Pinpoint the cell where the given text exists, returning its (X, Y) midpoint coordinate. 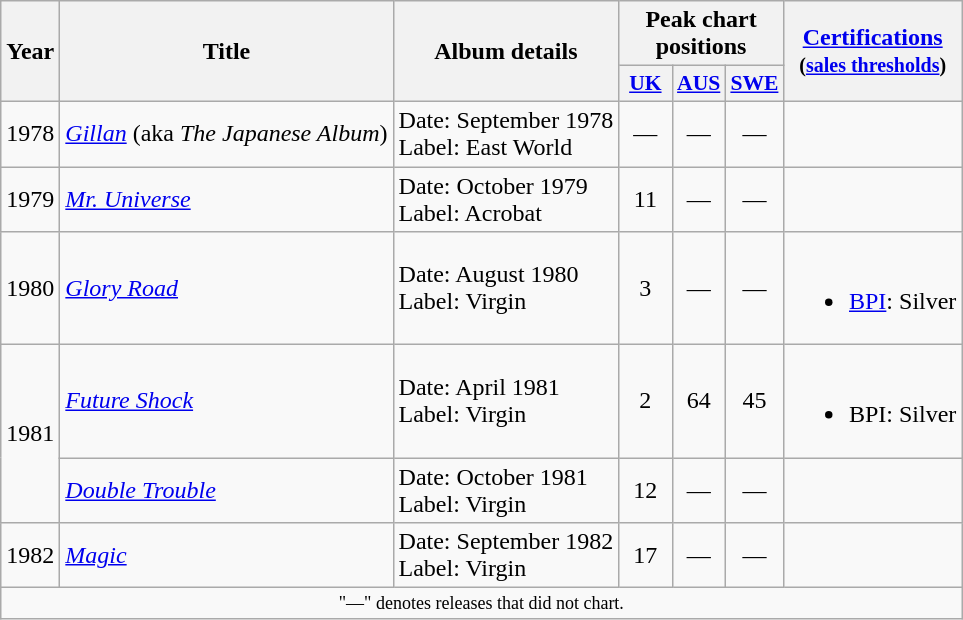
Certifications(sales thresholds) (872, 52)
SWE (754, 84)
Year (30, 52)
1982 (30, 556)
Title (226, 52)
UK (646, 84)
1980 (30, 288)
Album details (506, 52)
Magic (226, 556)
Peak chart positions (702, 34)
11 (646, 198)
Date: October 1979 Label: Acrobat (506, 198)
Mr. Universe (226, 198)
1978 (30, 134)
Double Trouble (226, 490)
45 (754, 402)
AUS (698, 84)
12 (646, 490)
1981 (30, 434)
17 (646, 556)
64 (698, 402)
Glory Road (226, 288)
1979 (30, 198)
Gillan (aka The Japanese Album) (226, 134)
"—" denotes releases that did not chart. (482, 604)
Date: September 1982 Label: Virgin (506, 556)
Date: September 1978 Label: East World (506, 134)
Date: October 1981 Label: Virgin (506, 490)
3 (646, 288)
2 (646, 402)
Date: April 1981 Label: Virgin (506, 402)
Date: August 1980 Label: Virgin (506, 288)
Future Shock (226, 402)
